Locate the cell with the specified text and output its (X, Y) center coordinate. 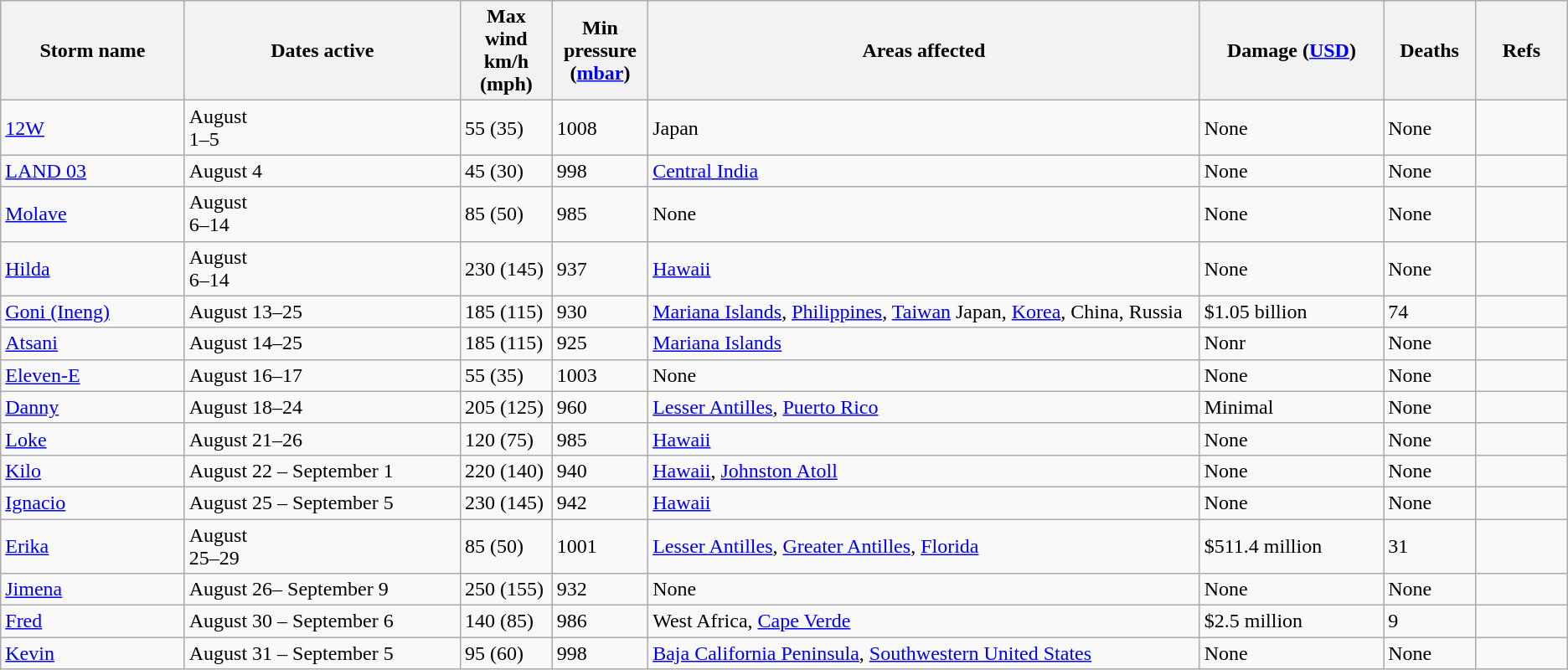
95 (60) (507, 653)
220 (140) (507, 471)
August 18–24 (322, 407)
August 22 – September 1 (322, 471)
August25–29 (322, 546)
Kilo (92, 471)
Dates active (322, 50)
205 (125) (507, 407)
1003 (600, 375)
August 31 – September 5 (322, 653)
LAND 03 (92, 171)
9 (1430, 621)
August 16–17 (322, 375)
Ignacio (92, 502)
Hawaii, Johnston Atoll (925, 471)
925 (600, 343)
Refs (1521, 50)
Molave (92, 214)
August 21–26 (322, 439)
Kevin (92, 653)
932 (600, 590)
Danny (92, 407)
1008 (600, 127)
140 (85) (507, 621)
Storm name (92, 50)
Areas affected (925, 50)
74 (1430, 312)
940 (600, 471)
120 (75) (507, 439)
Min pressure (mbar) (600, 50)
August 13–25 (322, 312)
Goni (Ineng) (92, 312)
Atsani (92, 343)
Baja California Peninsula, Southwestern United States (925, 653)
Lesser Antilles, Greater Antilles, Florida (925, 546)
937 (600, 268)
Jimena (92, 590)
$1.05 billion (1292, 312)
Fred (92, 621)
Loke (92, 439)
1001 (600, 546)
West Africa, Cape Verde (925, 621)
942 (600, 502)
Lesser Antilles, Puerto Rico (925, 407)
31 (1430, 546)
986 (600, 621)
960 (600, 407)
12W (92, 127)
45 (30) (507, 171)
Nonr (1292, 343)
Minimal (1292, 407)
$2.5 million (1292, 621)
August 14–25 (322, 343)
August 4 (322, 171)
August 26– September 9 (322, 590)
Max wind km/h (mph) (507, 50)
Hilda (92, 268)
August1–5 (322, 127)
August 25 – September 5 (322, 502)
Central India (925, 171)
Eleven-E (92, 375)
250 (155) (507, 590)
Erika (92, 546)
930 (600, 312)
Deaths (1430, 50)
Mariana Islands (925, 343)
$511.4 million (1292, 546)
Damage (USD) (1292, 50)
Mariana Islands, Philippines, Taiwan Japan, Korea, China, Russia (925, 312)
Japan (925, 127)
August 30 – September 6 (322, 621)
